Identify which cell holds the provided text, then report its [X, Y] central coordinate. 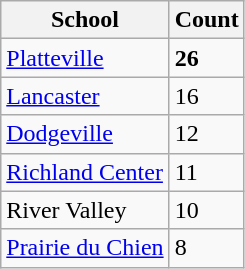
12 [206, 134]
Prairie du Chien [85, 248]
16 [206, 96]
River Valley [85, 210]
Lancaster [85, 96]
10 [206, 210]
Platteville [85, 58]
11 [206, 172]
Count [206, 20]
Richland Center [85, 172]
26 [206, 58]
8 [206, 248]
School [85, 20]
Dodgeville [85, 134]
